Capture the cell that displays the provided text and extract its [X, Y] central coordinate. 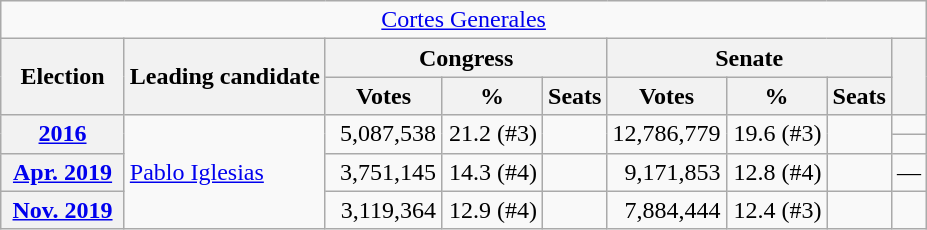
2016 [63, 134]
Pablo Iglesias [224, 172]
21.2 (#3) [492, 134]
Senate [750, 58]
Cortes Generales [464, 20]
5,087,538 [383, 134]
Nov. 2019 [63, 210]
7,884,444 [666, 210]
3,119,364 [383, 210]
Election [63, 77]
14.3 (#4) [492, 172]
3,751,145 [383, 172]
— [908, 172]
19.6 (#3) [776, 134]
12,786,779 [666, 134]
12.9 (#4) [492, 210]
9,171,853 [666, 172]
Apr. 2019 [63, 172]
12.4 (#3) [776, 210]
12.8 (#4) [776, 172]
Congress [466, 58]
Leading candidate [224, 77]
